Search for the cell housing the specified text and yield its [x, y] center coordinate. 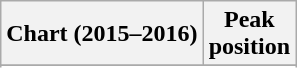
Chart (2015–2016) [102, 34]
Peakposition [249, 34]
